Provide the [x, y] coordinate of the cell's center where the given text is located.  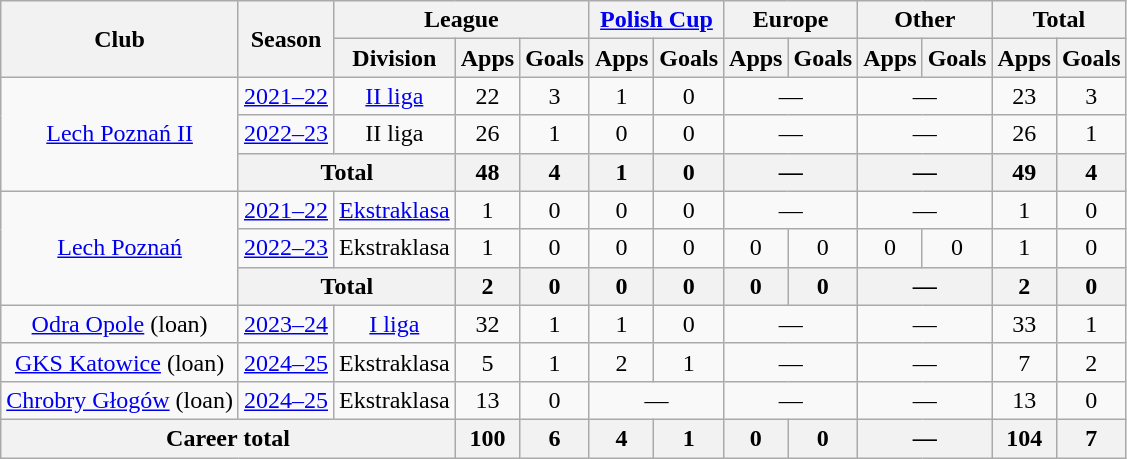
2023–24 [286, 324]
33 [1024, 324]
48 [487, 172]
104 [1024, 438]
Odra Opole (loan) [120, 324]
Season [286, 39]
Division [395, 58]
League [462, 20]
49 [1024, 172]
23 [1024, 96]
Club [120, 39]
Europe [791, 20]
GKS Katowice (loan) [120, 362]
32 [487, 324]
22 [487, 96]
6 [555, 438]
Lech Poznań [120, 248]
100 [487, 438]
5 [487, 362]
Lech Poznań II [120, 134]
Polish Cup [656, 20]
Other [925, 20]
I liga [395, 324]
Career total [228, 438]
Chrobry Głogów (loan) [120, 400]
